Detect which cell encompasses the target text, then output its (X, Y) center coordinate. 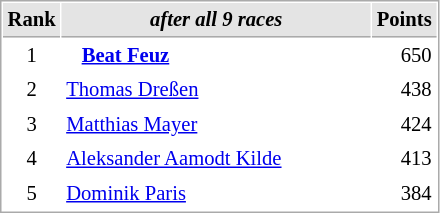
438 (404, 90)
Matthias Mayer (216, 124)
Points (404, 20)
after all 9 races (216, 20)
4 (32, 158)
Aleksander Aamodt Kilde (216, 158)
Rank (32, 20)
2 (32, 90)
Thomas Dreßen (216, 90)
Dominik Paris (216, 194)
5 (32, 194)
384 (404, 194)
3 (32, 124)
1 (32, 56)
Beat Feuz (216, 56)
650 (404, 56)
424 (404, 124)
413 (404, 158)
